Output the (x, y) coordinate of the center of the cell containing the given text.  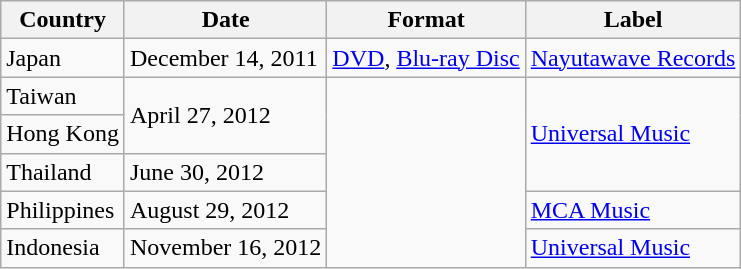
Nayutawave Records (633, 58)
Indonesia (63, 248)
December 14, 2011 (225, 58)
April 27, 2012 (225, 115)
June 30, 2012 (225, 172)
Thailand (63, 172)
November 16, 2012 (225, 248)
Taiwan (63, 96)
Hong Kong (63, 134)
MCA Music (633, 210)
Label (633, 20)
Country (63, 20)
Format (426, 20)
August 29, 2012 (225, 210)
DVD, Blu-ray Disc (426, 58)
Date (225, 20)
Japan (63, 58)
Philippines (63, 210)
